Identify which cell holds the provided text, then report its (x, y) central coordinate. 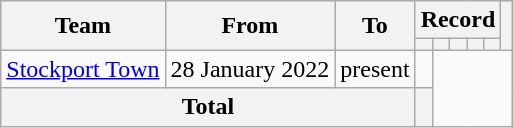
Record (458, 20)
Total (208, 107)
To (375, 26)
28 January 2022 (250, 69)
Team (83, 26)
present (375, 69)
Stockport Town (83, 69)
From (250, 26)
